Provide the [x, y] coordinate of the cell's center where the given text is located.  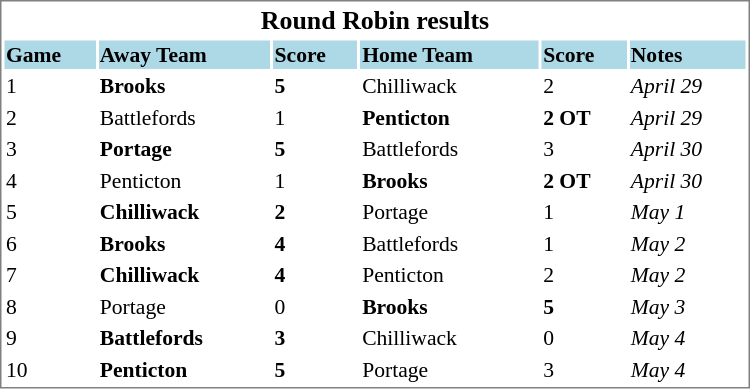
Away Team [184, 54]
6 [50, 244]
10 [50, 370]
Round Robin results [374, 20]
May 3 [687, 306]
9 [50, 338]
7 [50, 275]
May 1 [687, 212]
8 [50, 306]
Game [50, 54]
Notes [687, 54]
Home Team [450, 54]
